Capture the cell that displays the provided text and extract its (x, y) central coordinate. 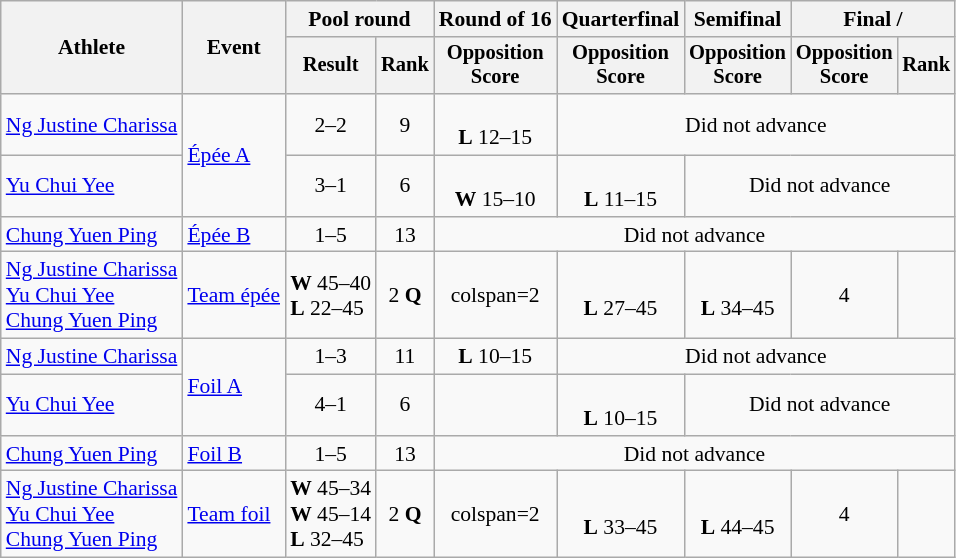
W 45–34 W 45–14 L 32–45 (330, 514)
1–3 (330, 357)
W 15–10 (496, 186)
Athlete (92, 48)
L 11–15 (621, 186)
Team épée (234, 296)
L 34–45 (738, 296)
Team foil (234, 514)
L 27–45 (621, 296)
Pool round (360, 19)
Épée A (234, 155)
L 44–45 (738, 514)
2–2 (330, 124)
Épée B (234, 235)
Quarterfinal (621, 19)
Event (234, 48)
11 (405, 357)
Foil A (234, 388)
Round of 16 (496, 19)
L 33–45 (621, 514)
3–1 (330, 186)
L 12–15 (496, 124)
W 45–40 L 22–45 (330, 296)
4–1 (330, 406)
Foil B (234, 454)
Final / (873, 19)
Result (330, 66)
9 (405, 124)
Semifinal (738, 19)
